Pinpoint the cell where the given text exists, returning its (x, y) midpoint coordinate. 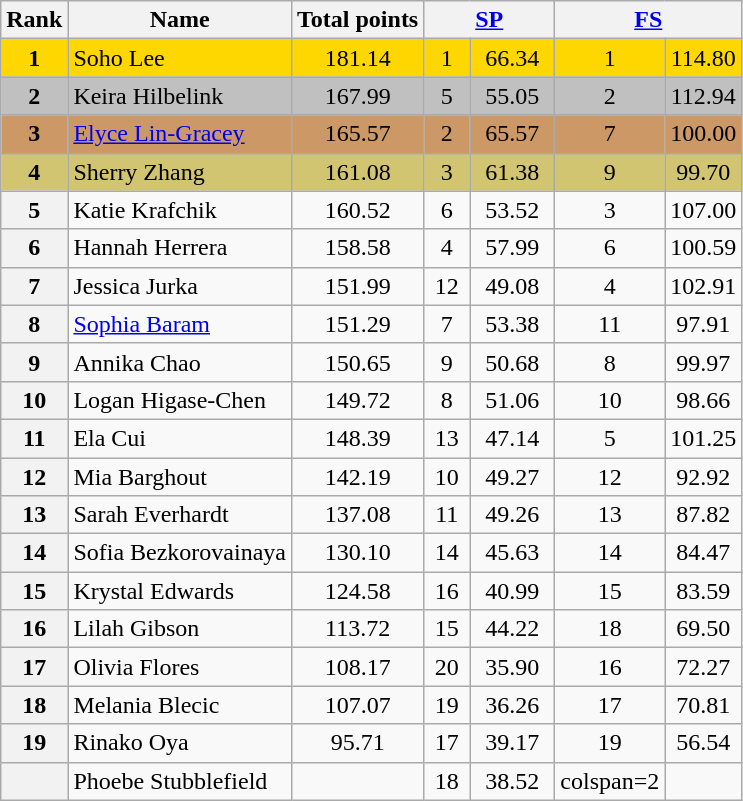
Olivia Flores (180, 667)
65.57 (512, 134)
Total points (358, 20)
160.52 (358, 210)
57.99 (512, 248)
69.50 (704, 629)
Phoebe Stubblefield (180, 781)
100.00 (704, 134)
51.06 (512, 400)
35.90 (512, 667)
Rinako Oya (180, 743)
39.17 (512, 743)
Sarah Everhardt (180, 515)
55.05 (512, 96)
50.68 (512, 362)
161.08 (358, 172)
107.00 (704, 210)
Name (180, 20)
84.47 (704, 553)
Sophia Baram (180, 324)
38.52 (512, 781)
98.66 (704, 400)
99.97 (704, 362)
49.26 (512, 515)
44.22 (512, 629)
Rank (34, 20)
Katie Krafchik (180, 210)
40.99 (512, 591)
102.91 (704, 286)
165.57 (358, 134)
100.59 (704, 248)
Elyce Lin-Gracey (180, 134)
95.71 (358, 743)
108.17 (358, 667)
181.14 (358, 58)
137.08 (358, 515)
Keira Hilbelink (180, 96)
Mia Barghout (180, 477)
Hannah Herrera (180, 248)
87.82 (704, 515)
Sofia Bezkorovainaya (180, 553)
113.72 (358, 629)
49.27 (512, 477)
Soho Lee (180, 58)
142.19 (358, 477)
61.38 (512, 172)
Ela Cui (180, 438)
149.72 (358, 400)
colspan=2 (610, 781)
124.58 (358, 591)
Lilah Gibson (180, 629)
72.27 (704, 667)
36.26 (512, 705)
66.34 (512, 58)
Krystal Edwards (180, 591)
47.14 (512, 438)
FS (648, 20)
Sherry Zhang (180, 172)
112.94 (704, 96)
151.29 (358, 324)
107.07 (358, 705)
99.70 (704, 172)
Annika Chao (180, 362)
56.54 (704, 743)
92.92 (704, 477)
130.10 (358, 553)
53.52 (512, 210)
150.65 (358, 362)
Melania Blecic (180, 705)
151.99 (358, 286)
167.99 (358, 96)
97.91 (704, 324)
70.81 (704, 705)
SP (490, 20)
53.38 (512, 324)
49.08 (512, 286)
101.25 (704, 438)
Logan Higase-Chen (180, 400)
45.63 (512, 553)
158.58 (358, 248)
83.59 (704, 591)
148.39 (358, 438)
114.80 (704, 58)
20 (447, 667)
Jessica Jurka (180, 286)
